Return the [X, Y] coordinate for the center point of the cell that contains the specified text.  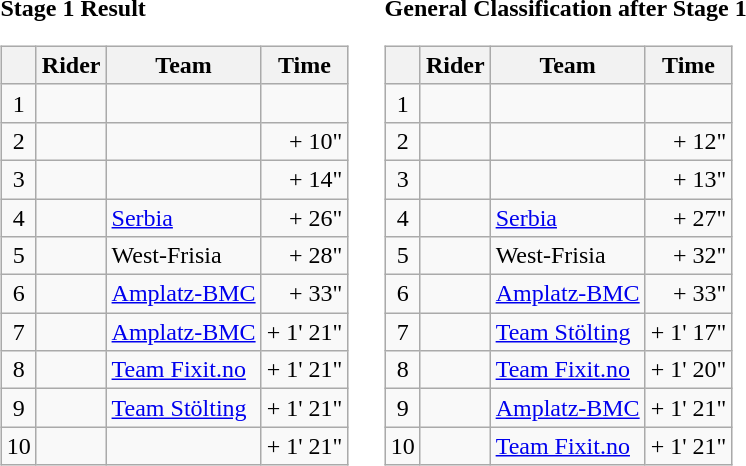
+ 1' 17" [688, 332]
+ 14" [304, 179]
+ 1' 20" [688, 370]
+ 26" [304, 217]
+ 10" [304, 141]
+ 13" [688, 179]
+ 27" [688, 217]
+ 28" [304, 256]
+ 12" [688, 141]
+ 32" [688, 256]
